Locate the cell with the specified text and output its [X, Y] center coordinate. 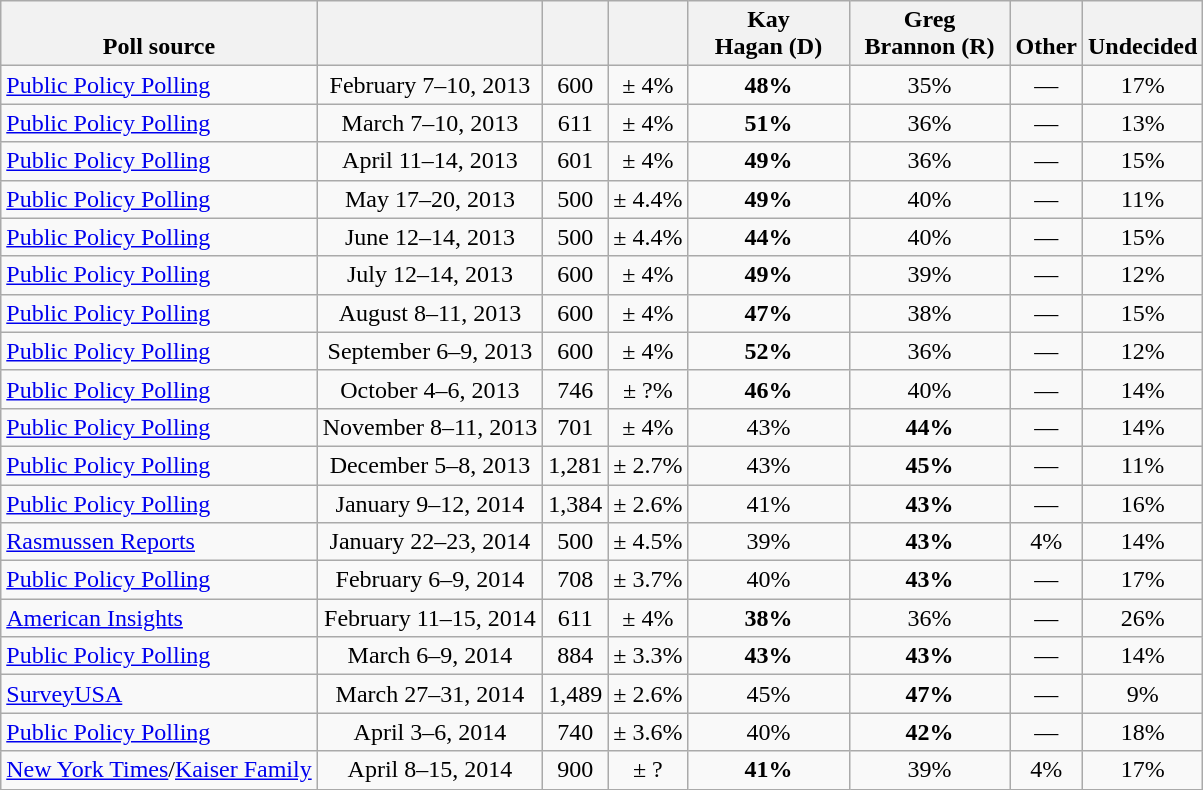
January 9–12, 2014 [430, 503]
± 4.5% [648, 542]
February 6–9, 2014 [430, 580]
February 7–10, 2013 [430, 85]
May 17–20, 2013 [430, 199]
601 [576, 161]
42% [930, 732]
± ?% [648, 389]
701 [576, 427]
26% [1142, 618]
± 3.6% [648, 732]
April 11–14, 2013 [430, 161]
1,384 [576, 503]
900 [576, 770]
1,489 [576, 694]
52% [768, 351]
November 8–11, 2013 [430, 427]
April 8–15, 2014 [430, 770]
March 6–9, 2014 [430, 656]
18% [1142, 732]
December 5–8, 2013 [430, 465]
48% [768, 85]
Poll source [159, 34]
January 22–23, 2014 [430, 542]
9% [1142, 694]
March 27–31, 2014 [430, 694]
Undecided [1142, 34]
American Insights [159, 618]
± ? [648, 770]
KayHagan (D) [768, 34]
884 [576, 656]
51% [768, 123]
Other [1046, 34]
March 7–10, 2013 [430, 123]
New York Times/Kaiser Family [159, 770]
April 3–6, 2014 [430, 732]
16% [1142, 503]
1,281 [576, 465]
October 4–6, 2013 [430, 389]
June 12–14, 2013 [430, 237]
August 8–11, 2013 [430, 313]
35% [930, 85]
746 [576, 389]
Rasmussen Reports [159, 542]
46% [768, 389]
July 12–14, 2013 [430, 275]
± 3.7% [648, 580]
± 2.7% [648, 465]
708 [576, 580]
February 11–15, 2014 [430, 618]
GregBrannon (R) [930, 34]
SurveyUSA [159, 694]
± 3.3% [648, 656]
13% [1142, 123]
740 [576, 732]
September 6–9, 2013 [430, 351]
